Extract the [x, y] coordinate from the center of the cell holding the provided text.  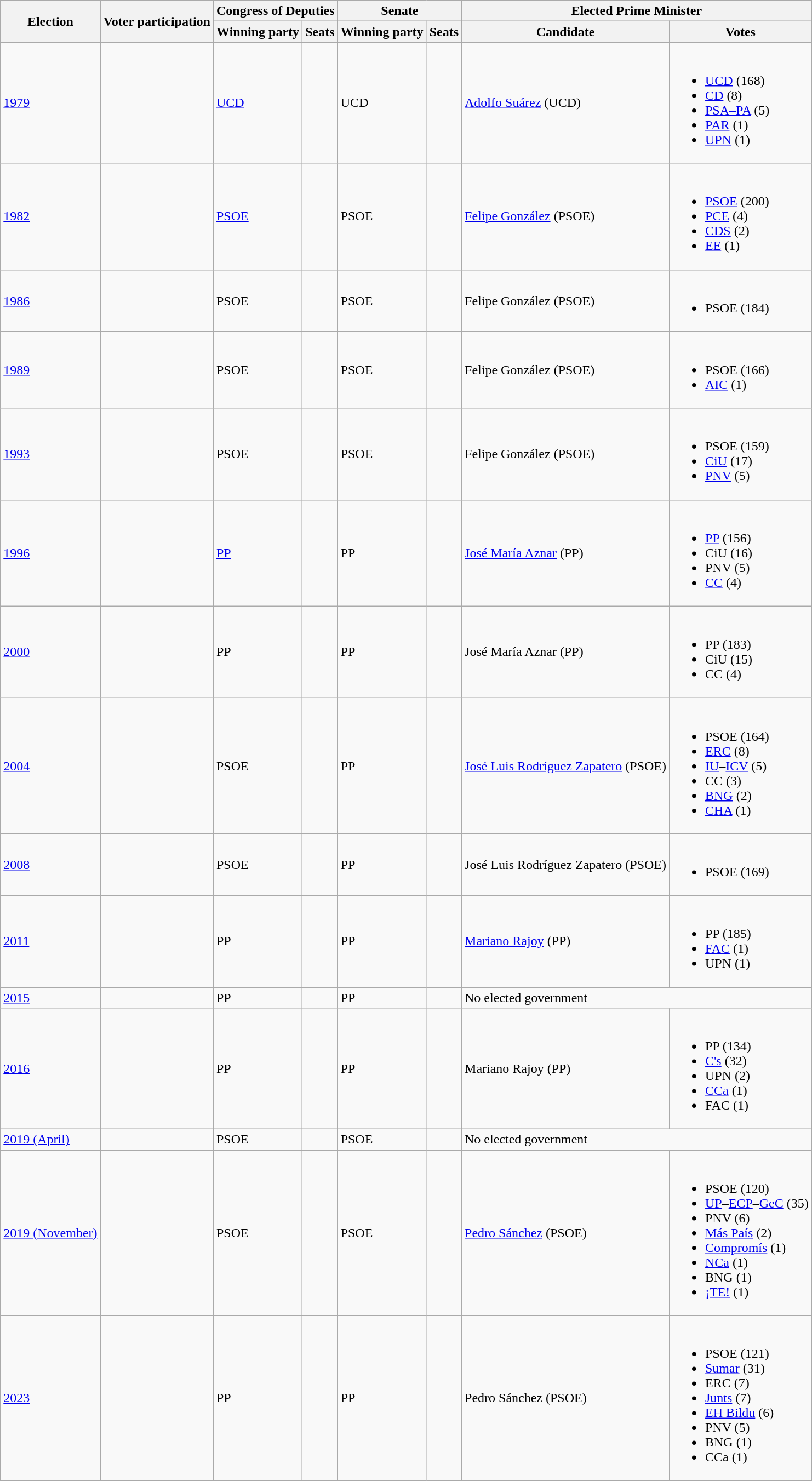
2023 [50, 1398]
1979 [50, 103]
Election [50, 21]
PP (156)CiU (16)PNV (5)CC (4) [740, 553]
PSOE (159)CiU (17)PNV (5) [740, 454]
2000 [50, 652]
2019 (April) [50, 1140]
PSOE (166)AIC (1) [740, 370]
1996 [50, 553]
PP (185)FAC (1)UPN (1) [740, 941]
Votes [740, 32]
2015 [50, 998]
2004 [50, 765]
Elected Prime Minister [637, 11]
PSOE (169) [740, 865]
PSOE (164)ERC (8)IU–ICV (5)CC (3)BNG (2)CHA (1) [740, 765]
Congress of Deputies [275, 11]
Voter participation [157, 21]
PP (183)CiU (15)CC (4) [740, 652]
1989 [50, 370]
1993 [50, 454]
Candidate [565, 32]
2011 [50, 941]
PSOE (121)Sumar (31)ERC (7)Junts (7)EH Bildu (6)PNV (5)BNG (1)CCa (1) [740, 1398]
1986 [50, 300]
Senate [399, 11]
2008 [50, 865]
PP (134)C's (32)UPN (2)CCa (1)FAC (1) [740, 1068]
PSOE (184) [740, 300]
UCD (168)CD (8)PSA–PA (5)PAR (1)UPN (1) [740, 103]
2019 (November) [50, 1233]
1982 [50, 216]
2016 [50, 1068]
PSOE (200)PCE (4)CDS (2)EE (1) [740, 216]
PSOE (120)UP–ECP–GeC (35)PNV (6)Más País (2)Compromís (1)NCa (1)BNG (1)¡TE! (1) [740, 1233]
Adolfo Suárez (UCD) [565, 103]
